Output the [x, y] coordinate of the center of the cell containing the given text.  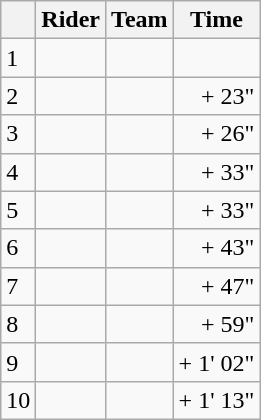
6 [18, 248]
9 [18, 362]
4 [18, 172]
Rider [71, 20]
10 [18, 400]
8 [18, 324]
+ 43" [216, 248]
+ 59" [216, 324]
+ 47" [216, 286]
Team [140, 20]
+ 1' 13" [216, 400]
2 [18, 96]
Time [216, 20]
+ 23" [216, 96]
3 [18, 134]
1 [18, 58]
+ 26" [216, 134]
7 [18, 286]
5 [18, 210]
+ 1' 02" [216, 362]
